Return (X, Y) of the center of cell containing provided text 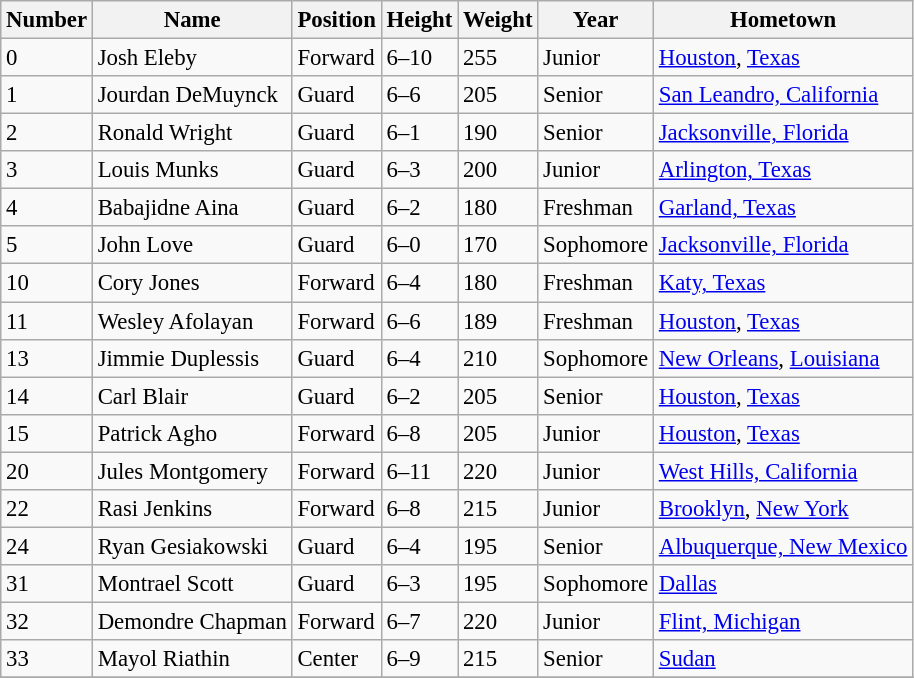
San Leandro, California (782, 95)
210 (498, 358)
West Hills, California (782, 471)
Ronald Wright (192, 133)
3 (47, 170)
Hometown (782, 20)
Dallas (782, 584)
6–0 (419, 245)
6–1 (419, 133)
6–9 (419, 659)
Flint, Michigan (782, 621)
14 (47, 396)
Brooklyn, New York (782, 509)
Jourdan DeMuynck (192, 95)
Cory Jones (192, 283)
John Love (192, 245)
Garland, Texas (782, 208)
Wesley Afolayan (192, 321)
33 (47, 659)
Albuquerque, New Mexico (782, 546)
4 (47, 208)
Weight (498, 20)
Center (336, 659)
Jules Montgomery (192, 471)
Demondre Chapman (192, 621)
Name (192, 20)
Babajidne Aina (192, 208)
20 (47, 471)
24 (47, 546)
32 (47, 621)
10 (47, 283)
1 (47, 95)
Rasi Jenkins (192, 509)
22 (47, 509)
2 (47, 133)
189 (498, 321)
Jimmie Duplessis (192, 358)
Position (336, 20)
Carl Blair (192, 396)
255 (498, 58)
New Orleans, Louisiana (782, 358)
Number (47, 20)
Ryan Gesiakowski (192, 546)
Mayol Riathin (192, 659)
15 (47, 433)
190 (498, 133)
13 (47, 358)
Arlington, Texas (782, 170)
Katy, Texas (782, 283)
Montrael Scott (192, 584)
0 (47, 58)
11 (47, 321)
Sudan (782, 659)
31 (47, 584)
6–7 (419, 621)
170 (498, 245)
Louis Munks (192, 170)
200 (498, 170)
6–11 (419, 471)
Height (419, 20)
Year (596, 20)
6–10 (419, 58)
Josh Eleby (192, 58)
5 (47, 245)
Patrick Agho (192, 433)
